Return the [x, y] coordinate for the center point of the cell that contains the specified text.  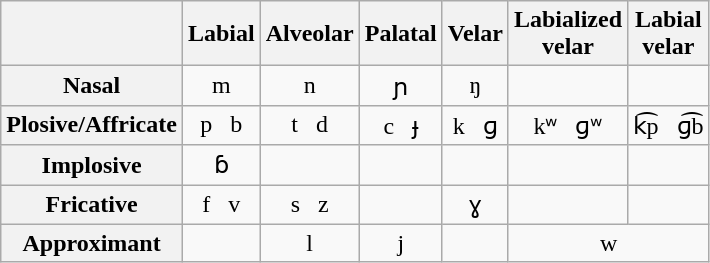
f v [221, 204]
m [221, 86]
Labial [221, 34]
k ɡ [475, 125]
ɲ [400, 86]
Implosive [92, 165]
kʷ ɡʷ [568, 125]
k͡p ɡ͡b [669, 125]
Palatal [400, 34]
Velar [475, 34]
ɓ [221, 165]
w [608, 243]
t d [310, 125]
l [310, 243]
p b [221, 125]
Plosive/Affricate [92, 125]
Labializedvelar [568, 34]
ɣ [475, 204]
Fricative [92, 204]
ŋ [475, 86]
j [400, 243]
Nasal [92, 86]
Labialvelar [669, 34]
s z [310, 204]
n [310, 86]
c ɟ [400, 125]
Alveolar [310, 34]
Approximant [92, 243]
